Provide the [X, Y] coordinate of the cell's center where the given text is located.  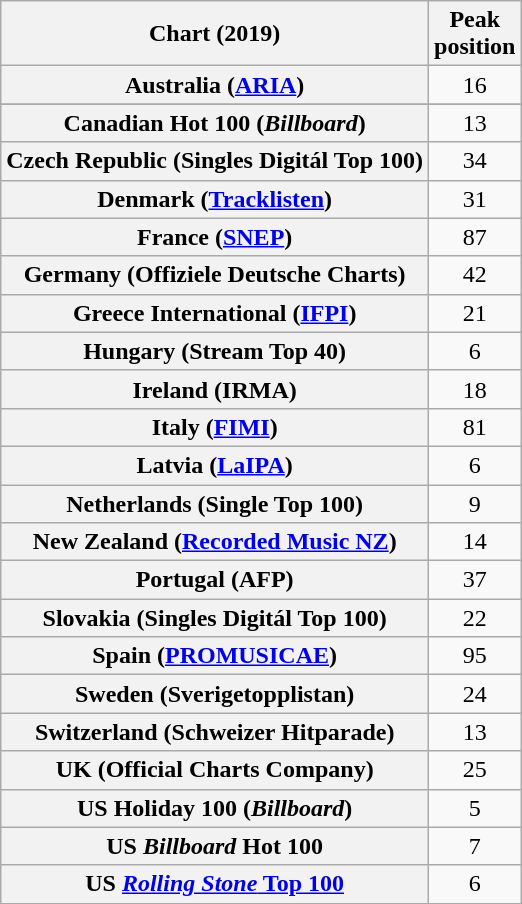
Chart (2019) [215, 34]
Sweden (Sverigetopplistan) [215, 694]
US Rolling Stone Top 100 [215, 884]
Australia (ARIA) [215, 85]
Switzerland (Schweizer Hitparade) [215, 732]
Greece International (IFPI) [215, 313]
Ireland (IRMA) [215, 389]
5 [475, 808]
87 [475, 237]
Germany (Offiziele Deutsche Charts) [215, 275]
Canadian Hot 100 (Billboard) [215, 123]
18 [475, 389]
16 [475, 85]
9 [475, 503]
Portugal (AFP) [215, 580]
21 [475, 313]
37 [475, 580]
New Zealand (Recorded Music NZ) [215, 542]
Czech Republic (Singles Digitál Top 100) [215, 161]
Peakposition [475, 34]
UK (Official Charts Company) [215, 770]
14 [475, 542]
Latvia (LaIPA) [215, 465]
US Holiday 100 (Billboard) [215, 808]
31 [475, 199]
US Billboard Hot 100 [215, 846]
Slovakia (Singles Digitál Top 100) [215, 618]
22 [475, 618]
24 [475, 694]
Italy (FIMI) [215, 427]
7 [475, 846]
42 [475, 275]
France (SNEP) [215, 237]
Hungary (Stream Top 40) [215, 351]
34 [475, 161]
Spain (PROMUSICAE) [215, 656]
25 [475, 770]
81 [475, 427]
Netherlands (Single Top 100) [215, 503]
95 [475, 656]
Denmark (Tracklisten) [215, 199]
